Output the (x, y) coordinate of the center of the cell containing the given text.  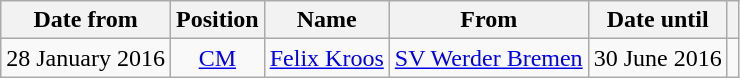
Felix Kroos (326, 58)
Position (217, 20)
From (488, 20)
SV Werder Bremen (488, 58)
Name (326, 20)
Date until (658, 20)
CM (217, 58)
Date from (86, 20)
30 June 2016 (658, 58)
28 January 2016 (86, 58)
